Capture the cell that displays the provided text and extract its (X, Y) central coordinate. 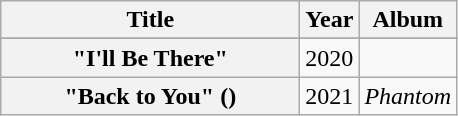
2020 (330, 58)
Year (330, 20)
"Back to You" () (150, 96)
Album (408, 20)
2021 (330, 96)
Phantom (408, 96)
Title (150, 20)
"I'll Be There" (150, 58)
